Detect which cell encompasses the target text, then output its (x, y) center coordinate. 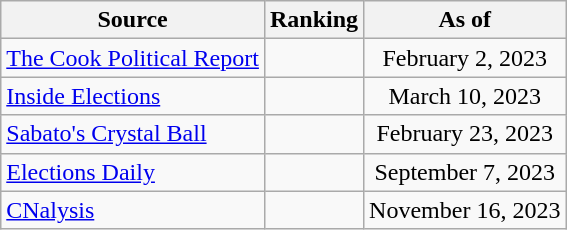
Elections Daily (133, 172)
February 23, 2023 (465, 134)
February 2, 2023 (465, 58)
CNalysis (133, 210)
Ranking (314, 20)
September 7, 2023 (465, 172)
Inside Elections (133, 96)
Sabato's Crystal Ball (133, 134)
Source (133, 20)
November 16, 2023 (465, 210)
As of (465, 20)
March 10, 2023 (465, 96)
The Cook Political Report (133, 58)
